Detect which cell encompasses the target text, then output its [x, y] center coordinate. 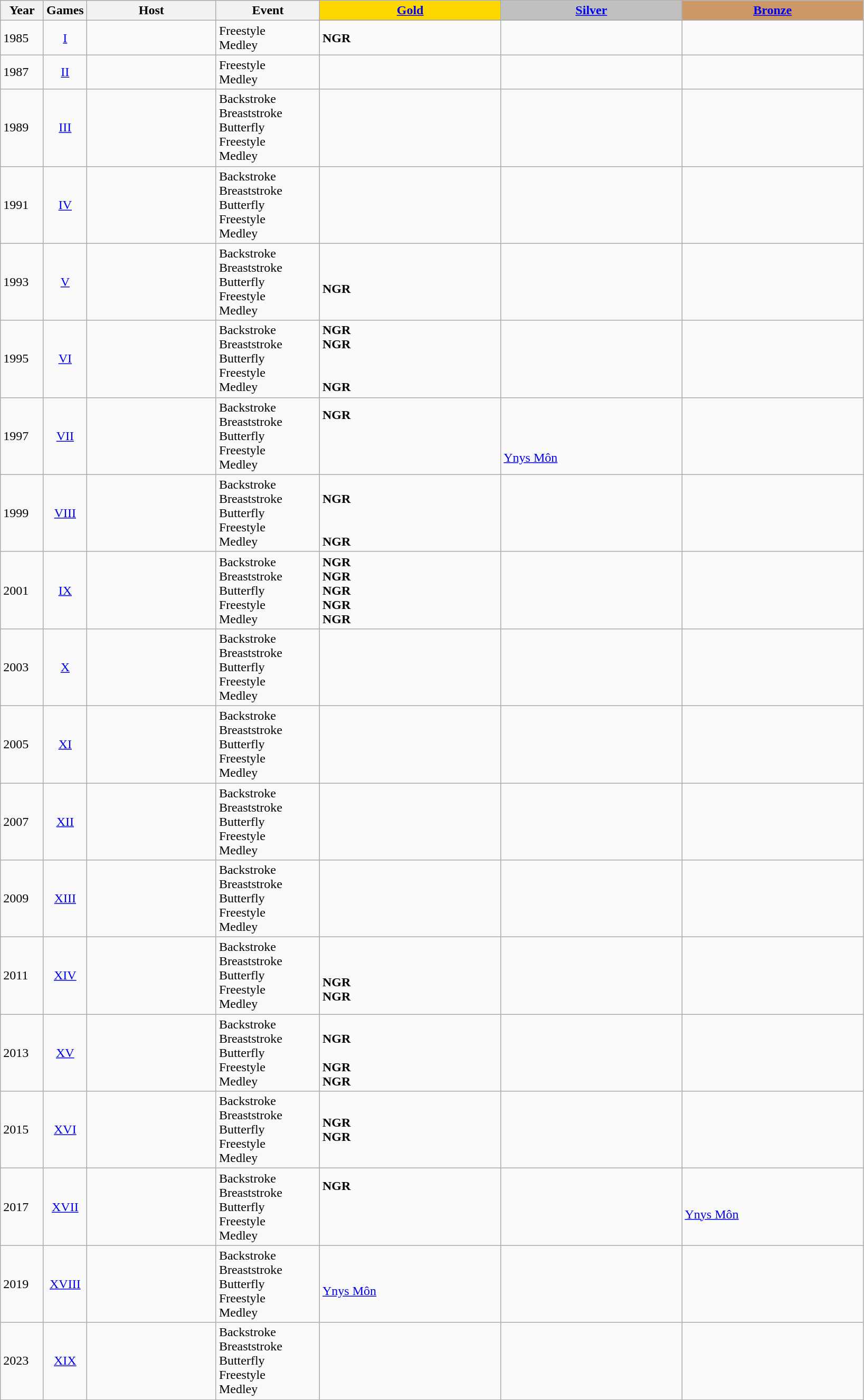
1989 [22, 128]
1995 [22, 359]
1997 [22, 436]
2005 [22, 744]
1987 [22, 72]
Games [65, 11]
XII [65, 822]
XIX [65, 1361]
2001 [22, 590]
I [65, 38]
XIV [65, 976]
2015 [22, 1130]
IV [65, 205]
II [65, 72]
XVII [65, 1207]
2023 [22, 1361]
III [65, 128]
Silver [591, 11]
X [65, 667]
VI [65, 359]
2009 [22, 899]
XI [65, 744]
2007 [22, 822]
Host [151, 11]
Bronze [773, 11]
IX [65, 590]
1985 [22, 38]
2019 [22, 1284]
VII [65, 436]
Event [268, 11]
2017 [22, 1207]
XVIII [65, 1284]
VIII [65, 513]
2011 [22, 976]
XIII [65, 899]
XV [65, 1053]
1993 [22, 282]
XVI [65, 1130]
2003 [22, 667]
1991 [22, 205]
1999 [22, 513]
V [65, 282]
Year [22, 11]
2013 [22, 1053]
NGR NGR NGR NGR NGR [411, 590]
Gold [411, 11]
